Detect which cell encompasses the target text, then output its [x, y] center coordinate. 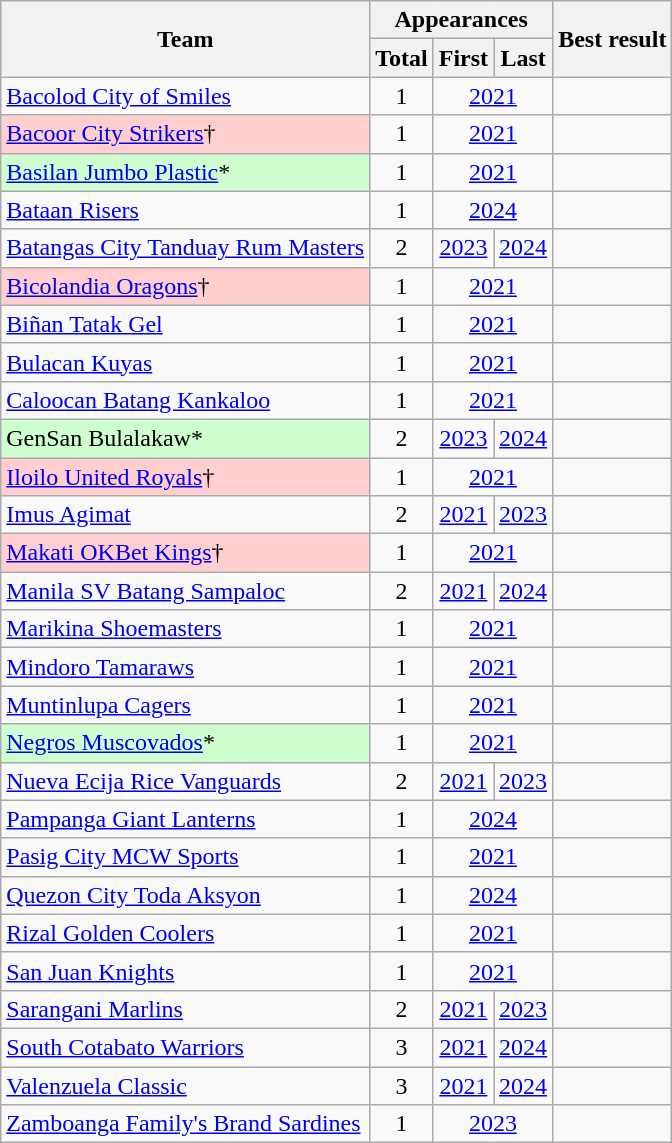
First [463, 58]
Biñan Tatak Gel [186, 324]
Pampanga Giant Lanterns [186, 819]
Quezon City Toda Aksyon [186, 895]
Team [186, 39]
Basilan Jumbo Plastic* [186, 172]
Caloocan Batang Kankaloo [186, 400]
Valenzuela Classic [186, 1085]
Sarangani Marlins [186, 1009]
South Cotabato Warriors [186, 1047]
Imus Agimat [186, 515]
Zamboanga Family's Brand Sardines [186, 1124]
Pasig City MCW Sports [186, 857]
Negros Muscovados* [186, 743]
Bacolod City of Smiles [186, 96]
Appearances [462, 20]
Manila SV Batang Sampaloc [186, 591]
Nueva Ecija Rice Vanguards [186, 781]
Last [524, 58]
Total [402, 58]
Best result [612, 39]
San Juan Knights [186, 971]
Batangas City Tanduay Rum Masters [186, 248]
Rizal Golden Coolers [186, 933]
Bataan Risers [186, 210]
Bulacan Kuyas [186, 362]
GenSan Bulalakaw* [186, 438]
Bicolandia Oragons† [186, 286]
Muntinlupa Cagers [186, 705]
Marikina Shoemasters [186, 629]
Bacoor City Strikers† [186, 134]
Iloilo United Royals† [186, 477]
Makati OKBet Kings† [186, 553]
Mindoro Tamaraws [186, 667]
